Detect which cell encompasses the target text, then output its [x, y] center coordinate. 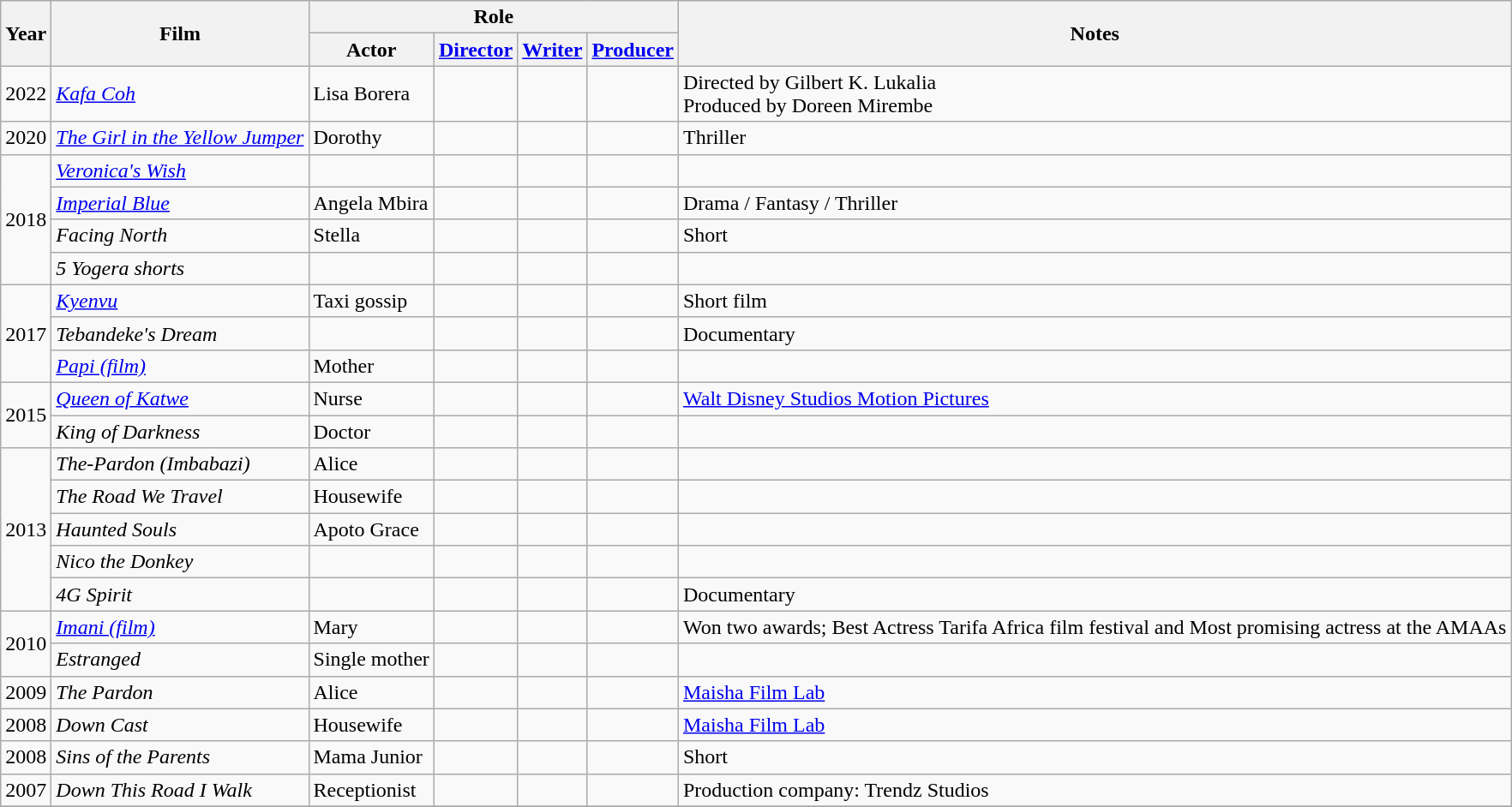
Mother [371, 366]
Apoto Grace [371, 529]
Doctor [371, 431]
2013 [26, 529]
Mary [371, 627]
Lisa Borera [371, 94]
2020 [26, 138]
The Pardon [180, 692]
Down This Road I Walk [180, 790]
Writer [552, 50]
Producer [633, 50]
Tebandeke's Dream [180, 333]
Imperial Blue [180, 203]
2015 [26, 415]
4G Spirit [180, 595]
Actor [371, 50]
Stella [371, 236]
Production company: Trendz Studios [1094, 790]
Nico the Donkey [180, 562]
Facing North [180, 236]
2017 [26, 333]
Directed by Gilbert K. Lukalia Produced by Doreen Mirembe [1094, 94]
Angela Mbira [371, 203]
Director [475, 50]
Dorothy [371, 138]
2018 [26, 219]
Sins of the Parents [180, 757]
Film [180, 33]
King of Darkness [180, 431]
Queen of Katwe [180, 398]
Down Cast [180, 725]
Kyenvu [180, 301]
Short film [1094, 301]
Notes [1094, 33]
Taxi gossip [371, 301]
5 Yogera shorts [180, 268]
Won two awards; Best Actress Tarifa Africa film festival and Most promising actress at the AMAAs [1094, 627]
Walt Disney Studios Motion Pictures [1094, 398]
2007 [26, 790]
The Girl in the Yellow Jumper [180, 138]
Mama Junior [371, 757]
Role [494, 17]
The Road We Travel [180, 497]
Receptionist [371, 790]
The-Pardon (Imbabazi) [180, 464]
Imani (film) [180, 627]
Drama / Fantasy / Thriller [1094, 203]
Kafa Coh [180, 94]
Veronica's Wish [180, 170]
Single mother [371, 660]
2022 [26, 94]
Year [26, 33]
Estranged [180, 660]
Papi (film) [180, 366]
Haunted Souls [180, 529]
2010 [26, 643]
Nurse [371, 398]
Thriller [1094, 138]
2009 [26, 692]
